From the cell containing the given text, extract its center point as [X, Y] coordinate. 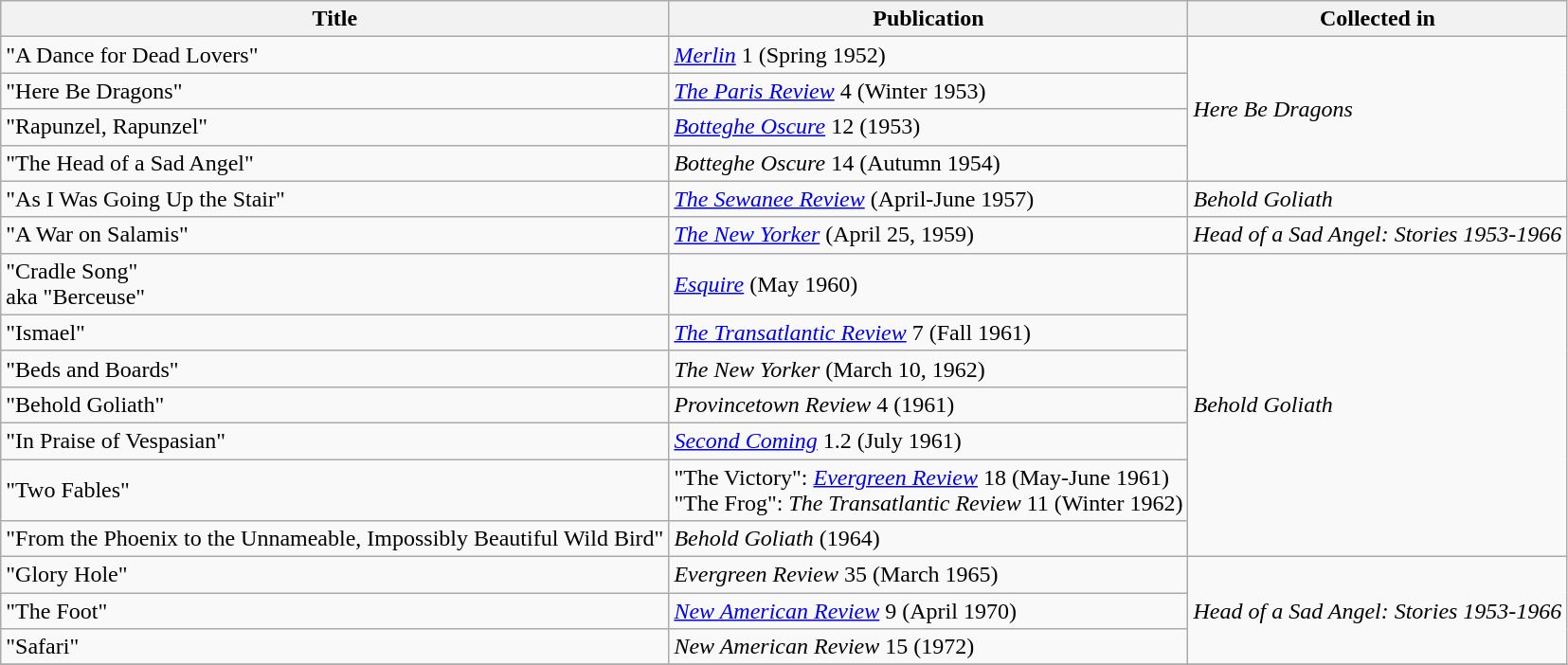
"From the Phoenix to the Unnameable, Impossibly Beautiful Wild Bird" [335, 539]
Esquire (May 1960) [928, 284]
Botteghe Oscure 14 (Autumn 1954) [928, 163]
"Safari" [335, 647]
"The Foot" [335, 611]
"Ismael" [335, 332]
Collected in [1378, 19]
"As I Was Going Up the Stair" [335, 199]
"A Dance for Dead Lovers" [335, 55]
"In Praise of Vespasian" [335, 440]
"Glory Hole" [335, 575]
The Sewanee Review (April-June 1957) [928, 199]
The New Yorker (April 25, 1959) [928, 235]
Behold Goliath (1964) [928, 539]
"Beds and Boards" [335, 368]
Provincetown Review 4 (1961) [928, 404]
"The Victory": Evergreen Review 18 (May-June 1961)"The Frog": The Transatlantic Review 11 (Winter 1962) [928, 489]
Second Coming 1.2 (July 1961) [928, 440]
"The Head of a Sad Angel" [335, 163]
The Transatlantic Review 7 (Fall 1961) [928, 332]
"Two Fables" [335, 489]
New American Review 15 (1972) [928, 647]
Here Be Dragons [1378, 109]
Botteghe Oscure 12 (1953) [928, 127]
"Behold Goliath" [335, 404]
"Rapunzel, Rapunzel" [335, 127]
The New Yorker (March 10, 1962) [928, 368]
Title [335, 19]
New American Review 9 (April 1970) [928, 611]
Merlin 1 (Spring 1952) [928, 55]
Publication [928, 19]
"Here Be Dragons" [335, 91]
"A War on Salamis" [335, 235]
The Paris Review 4 (Winter 1953) [928, 91]
"Cradle Song"aka "Berceuse" [335, 284]
Evergreen Review 35 (March 1965) [928, 575]
